Identify which cell holds the provided text, then report its (X, Y) central coordinate. 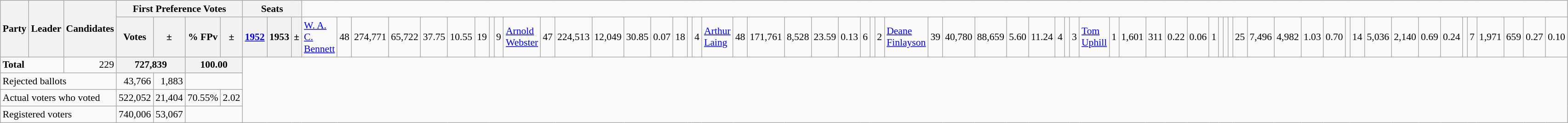
40,780 (958, 37)
10.55 (461, 37)
727,839 (151, 65)
7,496 (1261, 37)
30.85 (637, 37)
Rejected ballots (58, 82)
37.75 (434, 37)
4,982 (1288, 37)
43,766 (135, 82)
Arthur Laing (717, 37)
0.69 (1430, 37)
1.03 (1312, 37)
Seats (272, 9)
0.22 (1176, 37)
53,067 (169, 114)
Actual voters who voted (58, 98)
14 (1357, 37)
Registered voters (58, 114)
Candidates (90, 29)
18 (680, 37)
5,036 (1378, 37)
W. A. C. Bennett (319, 37)
Party (15, 29)
9 (498, 37)
311 (1156, 37)
2.02 (231, 98)
Votes (135, 37)
1,601 (1132, 37)
Arnold Webster (522, 37)
47 (548, 37)
First Preference Votes (179, 9)
1952 (255, 37)
3 (1074, 37)
23.59 (825, 37)
6 (865, 37)
0.06 (1198, 37)
88,659 (990, 37)
70.55% (203, 98)
% FPv (203, 37)
5.60 (1018, 37)
8,528 (798, 37)
274,771 (370, 37)
0.24 (1452, 37)
1953 (280, 37)
39 (935, 37)
12,049 (608, 37)
65,722 (405, 37)
0.07 (662, 37)
21,404 (169, 98)
0.70 (1334, 37)
Tom Uphill (1094, 37)
11.24 (1042, 37)
7 (1472, 37)
0.13 (849, 37)
2 (879, 37)
229 (90, 65)
224,513 (573, 37)
0.10 (1557, 37)
Leader (46, 29)
Total (32, 65)
659 (1514, 37)
Deane Finlayson (906, 37)
2,140 (1405, 37)
100.00 (214, 65)
0.27 (1534, 37)
171,761 (766, 37)
522,052 (135, 98)
740,006 (135, 114)
19 (482, 37)
1,971 (1491, 37)
25 (1240, 37)
1,883 (169, 82)
